Provide the [X, Y] coordinate of the cell's center where the given text is located.  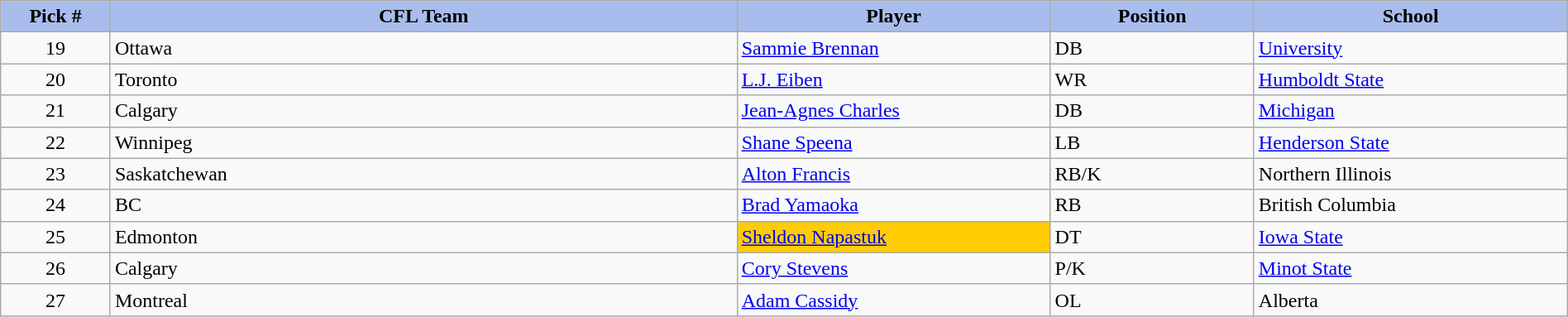
Alton Francis [893, 174]
27 [56, 300]
Position [1152, 17]
P/K [1152, 268]
Michigan [1411, 111]
Brad Yamaoka [893, 205]
CFL Team [423, 17]
Player [893, 17]
WR [1152, 79]
25 [56, 237]
Shane Speena [893, 142]
Ottawa [423, 48]
Cory Stevens [893, 268]
Winnipeg [423, 142]
RB [1152, 205]
RB/K [1152, 174]
Sheldon Napastuk [893, 237]
DT [1152, 237]
Northern Illinois [1411, 174]
School [1411, 17]
Adam Cassidy [893, 300]
University [1411, 48]
L.J. Eiben [893, 79]
Pick # [56, 17]
Edmonton [423, 237]
Henderson State [1411, 142]
23 [56, 174]
British Columbia [1411, 205]
22 [56, 142]
26 [56, 268]
Minot State [1411, 268]
21 [56, 111]
BC [423, 205]
Humboldt State [1411, 79]
LB [1152, 142]
OL [1152, 300]
Toronto [423, 79]
Sammie Brennan [893, 48]
19 [56, 48]
Jean-Agnes Charles [893, 111]
Iowa State [1411, 237]
Montreal [423, 300]
Alberta [1411, 300]
24 [56, 205]
Saskatchewan [423, 174]
20 [56, 79]
